From the cell containing the given text, extract its center point as [x, y] coordinate. 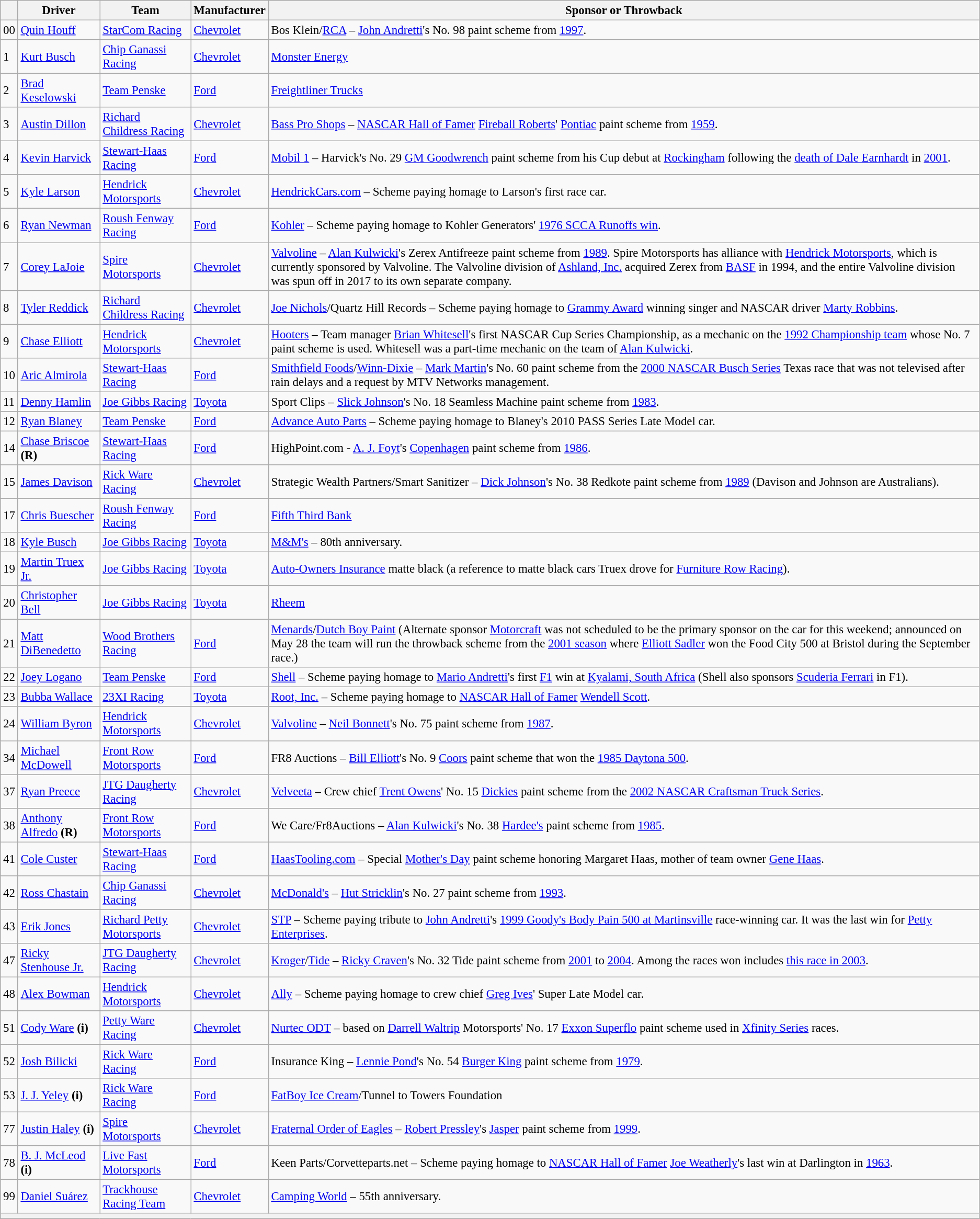
Tyler Reddick [59, 307]
Mobil 1 – Harvick's No. 29 GM Goodwrench paint scheme from his Cup debut at Rockingham following the death of Dale Earnhardt in 2001. [623, 158]
Cody Ware (i) [59, 1028]
1 [9, 56]
43 [9, 927]
Ryan Blaney [59, 421]
Bos Klein/RCA – John Andretti's No. 98 paint scheme from 1997. [623, 30]
Strategic Wealth Partners/Smart Sanitizer – Dick Johnson's No. 38 Redkote paint scheme from 1989 (Davison and Johnson are Australians). [623, 482]
Petty Ware Racing [145, 1028]
21 [9, 644]
Bass Pro Shops – NASCAR Hall of Famer Fireball Roberts' Pontiac paint scheme from 1959. [623, 124]
6 [9, 226]
J. J. Yeley (i) [59, 1095]
Chase Elliott [59, 341]
Nurtec ODT – based on Darrell Waltrip Motorsports' No. 17 Exxon Superflo paint scheme used in Xfinity Series races. [623, 1028]
23 [9, 697]
FatBoy Ice Cream/Tunnel to Towers Foundation [623, 1095]
4 [9, 158]
Insurance King – Lennie Pond's No. 54 Burger King paint scheme from 1979. [623, 1062]
52 [9, 1062]
7 [9, 267]
37 [9, 792]
Denny Hamlin [59, 402]
53 [9, 1095]
24 [9, 724]
Keen Parts/Corvetteparts.net – Scheme paying homage to NASCAR Hall of Famer Joe Weatherly's last win at Darlington in 1963. [623, 1163]
Justin Haley (i) [59, 1130]
23XI Racing [145, 697]
9 [9, 341]
3 [9, 124]
Trackhouse Racing Team [145, 1197]
James Davison [59, 482]
20 [9, 602]
19 [9, 569]
We Care/Fr8Auctions – Alan Kulwicki's No. 38 Hardee's paint scheme from 1985. [623, 825]
15 [9, 482]
Ally – Scheme paying homage to crew chief Greg Ives' Super Late Model car. [623, 994]
78 [9, 1163]
Christopher Bell [59, 602]
Velveeta – Crew chief Trent Owens' No. 15 Dickies paint scheme from the 2002 NASCAR Craftsman Truck Series. [623, 792]
Kevin Harvick [59, 158]
42 [9, 893]
Matt DiBenedetto [59, 644]
00 [9, 30]
5 [9, 191]
77 [9, 1130]
Bubba Wallace [59, 697]
Ricky Stenhouse Jr. [59, 960]
Fraternal Order of Eagles – Robert Pressley's Jasper paint scheme from 1999. [623, 1130]
William Byron [59, 724]
Kohler – Scheme paying homage to Kohler Generators' 1976 SCCA Runoffs win. [623, 226]
99 [9, 1197]
Anthony Alfredo (R) [59, 825]
11 [9, 402]
Michael McDowell [59, 757]
Quin Houff [59, 30]
Valvoline – Neil Bonnett's No. 75 paint scheme from 1987. [623, 724]
Brad Keselowski [59, 91]
Advance Auto Parts – Scheme paying homage to Blaney's 2010 PASS Series Late Model car. [623, 421]
Sport Clips – Slick Johnson's No. 18 Seamless Machine paint scheme from 1983. [623, 402]
Ryan Newman [59, 226]
12 [9, 421]
Ryan Preece [59, 792]
38 [9, 825]
14 [9, 448]
Auto-Owners Insurance matte black (a reference to matte black cars Truex drove for Furniture Row Racing). [623, 569]
Ross Chastain [59, 893]
Monster Energy [623, 56]
51 [9, 1028]
Martin Truex Jr. [59, 569]
Kyle Larson [59, 191]
Erik Jones [59, 927]
Alex Bowman [59, 994]
Sponsor or Throwback [623, 10]
Root, Inc. – Scheme paying homage to NASCAR Hall of Famer Wendell Scott. [623, 697]
2 [9, 91]
Manufacturer [230, 10]
48 [9, 994]
18 [9, 542]
47 [9, 960]
Chase Briscoe (R) [59, 448]
Fifth Third Bank [623, 516]
FR8 Auctions – Bill Elliott's No. 9 Coors paint scheme that won the 1985 Daytona 500. [623, 757]
Freightliner Trucks [623, 91]
Kroger/Tide – Ricky Craven's No. 32 Tide paint scheme from 2001 to 2004. Among the races won includes this race in 2003. [623, 960]
34 [9, 757]
10 [9, 374]
Team [145, 10]
Kyle Busch [59, 542]
M&M's – 80th anniversary. [623, 542]
StarCom Racing [145, 30]
Joey Logano [59, 677]
22 [9, 677]
Josh Bilicki [59, 1062]
Chris Buescher [59, 516]
HighPoint.com - A. J. Foyt's Copenhagen paint scheme from 1986. [623, 448]
Corey LaJoie [59, 267]
Cole Custer [59, 859]
Joe Nichols/Quartz Hill Records – Scheme paying homage to Grammy Award winning singer and NASCAR driver Marty Robbins. [623, 307]
Rheem [623, 602]
B. J. McLeod (i) [59, 1163]
Aric Almirola [59, 374]
Austin Dillon [59, 124]
Daniel Suárez [59, 1197]
Wood Brothers Racing [145, 644]
8 [9, 307]
Richard Petty Motorsports [145, 927]
Kurt Busch [59, 56]
HendrickCars.com – Scheme paying homage to Larson's first race car. [623, 191]
Live Fast Motorsports [145, 1163]
McDonald's – Hut Stricklin's No. 27 paint scheme from 1993. [623, 893]
17 [9, 516]
41 [9, 859]
Driver [59, 10]
HaasTooling.com – Special Mother's Day paint scheme honoring Margaret Haas, mother of team owner Gene Haas. [623, 859]
Camping World – 55th anniversary. [623, 1197]
Shell – Scheme paying homage to Mario Andretti's first F1 win at Kyalami, South Africa (Shell also sponsors Scuderia Ferrari in F1). [623, 677]
